Capture the cell that displays the provided text and extract its (X, Y) central coordinate. 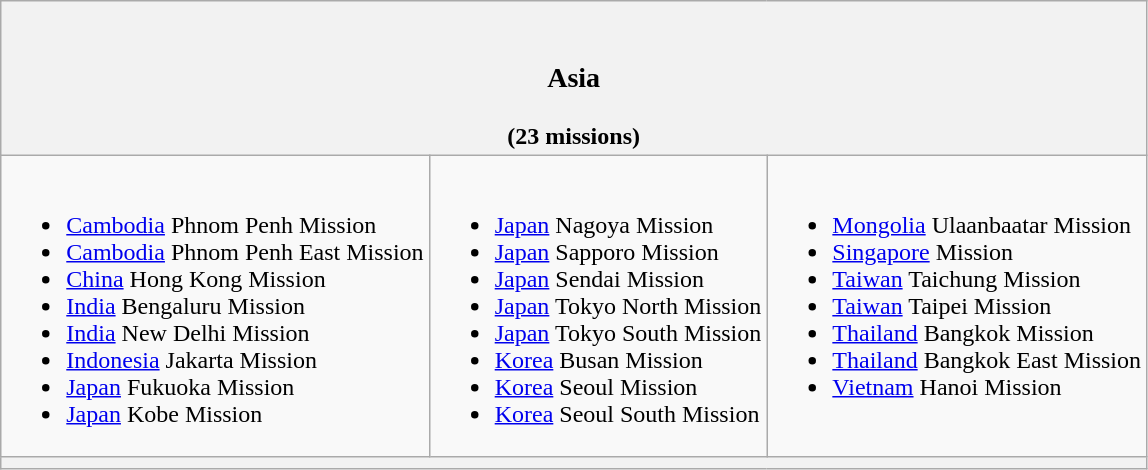
Asia(23 missions) (574, 78)
